From the cell containing the given text, extract its center point as (X, Y) coordinate. 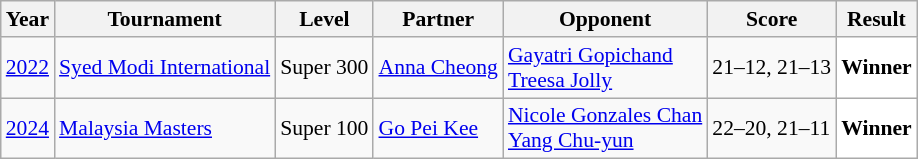
Super 300 (324, 68)
Tournament (164, 19)
Level (324, 19)
21–12, 21–13 (772, 68)
Partner (438, 19)
Malaysia Masters (164, 128)
Gayatri Gopichand Treesa Jolly (605, 68)
Anna Cheong (438, 68)
Opponent (605, 19)
Result (876, 19)
Syed Modi International (164, 68)
Go Pei Kee (438, 128)
2022 (28, 68)
Score (772, 19)
2024 (28, 128)
22–20, 21–11 (772, 128)
Super 100 (324, 128)
Nicole Gonzales Chan Yang Chu-yun (605, 128)
Year (28, 19)
